Extract the [x, y] coordinate from the center of the cell holding the provided text.  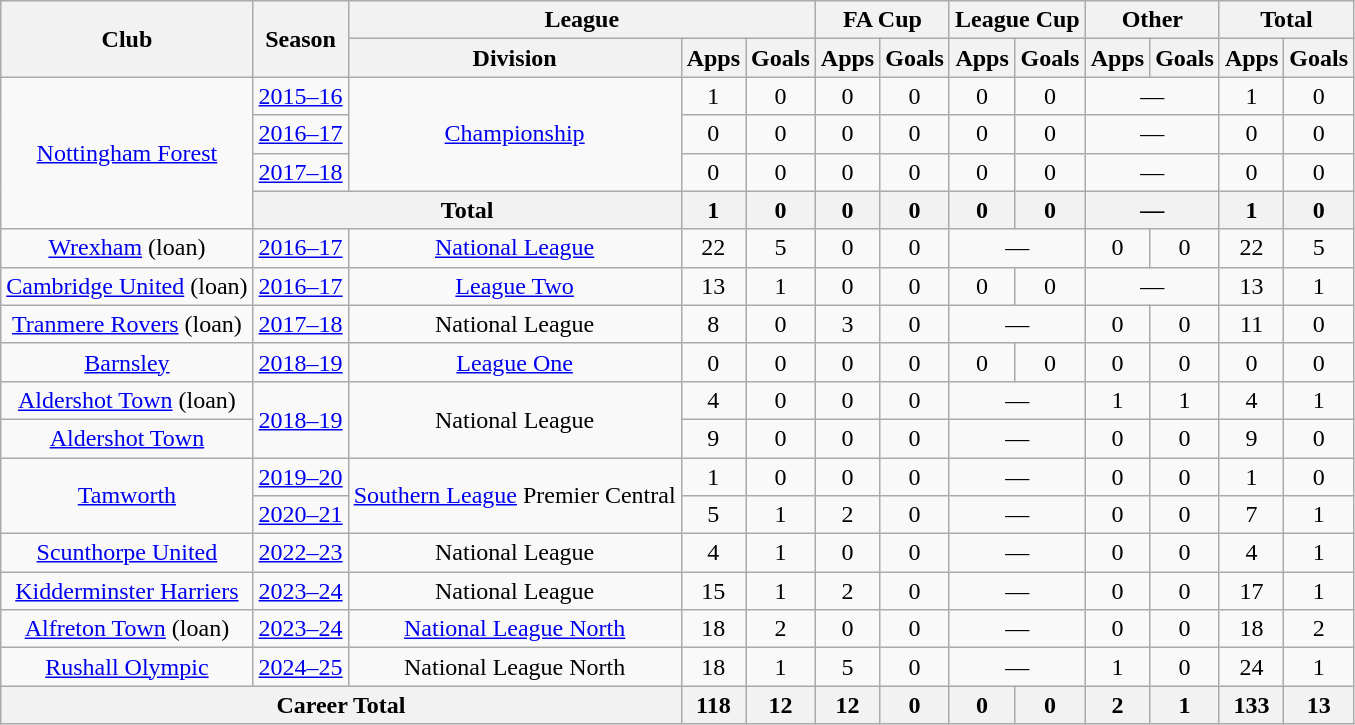
League Cup [1017, 20]
League Two [514, 286]
Alfreton Town (loan) [127, 629]
Aldershot Town (loan) [127, 400]
11 [1251, 324]
133 [1251, 705]
Nottingham Forest [127, 153]
118 [713, 705]
Aldershot Town [127, 438]
Rushall Olympic [127, 667]
2019–20 [300, 477]
Barnsley [127, 362]
7 [1251, 515]
Cambridge United (loan) [127, 286]
Season [300, 39]
17 [1251, 591]
Tranmere Rovers (loan) [127, 324]
Club [127, 39]
League One [514, 362]
League [582, 20]
Division [514, 58]
Southern League Premier Central [514, 496]
24 [1251, 667]
3 [847, 324]
Wrexham (loan) [127, 248]
Tamworth [127, 496]
8 [713, 324]
Kidderminster Harriers [127, 591]
15 [713, 591]
FA Cup [882, 20]
2024–25 [300, 667]
Scunthorpe United [127, 553]
2020–21 [300, 515]
Other [1152, 20]
Championship [514, 134]
2015–16 [300, 96]
2022–23 [300, 553]
Career Total [341, 705]
